Locate the cell with the specified text and output its [x, y] center coordinate. 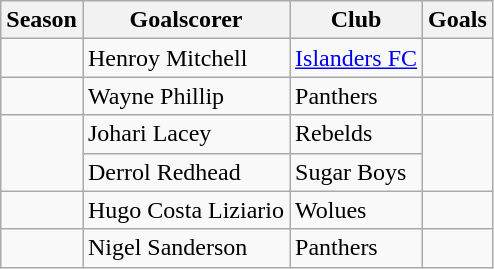
Wolues [356, 210]
Hugo Costa Liziario [186, 210]
Club [356, 20]
Sugar Boys [356, 172]
Nigel Sanderson [186, 248]
Islanders FC [356, 58]
Goals [458, 20]
Rebelds [356, 134]
Johari Lacey [186, 134]
Wayne Phillip [186, 96]
Derrol Redhead [186, 172]
Season [42, 20]
Goalscorer [186, 20]
Henroy Mitchell [186, 58]
